Capture the cell that displays the provided text and extract its [x, y] central coordinate. 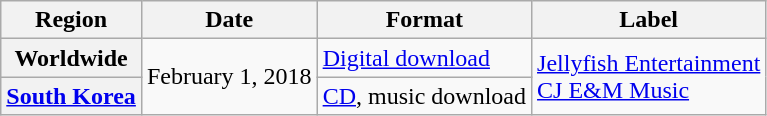
February 1, 2018 [229, 77]
Region [72, 20]
Worldwide [72, 58]
Digital download [424, 58]
Label [649, 20]
CD, music download [424, 96]
Format [424, 20]
Jellyfish EntertainmentCJ E&M Music [649, 77]
Date [229, 20]
South Korea [72, 96]
